From the cell containing the given text, extract its center point as [x, y] coordinate. 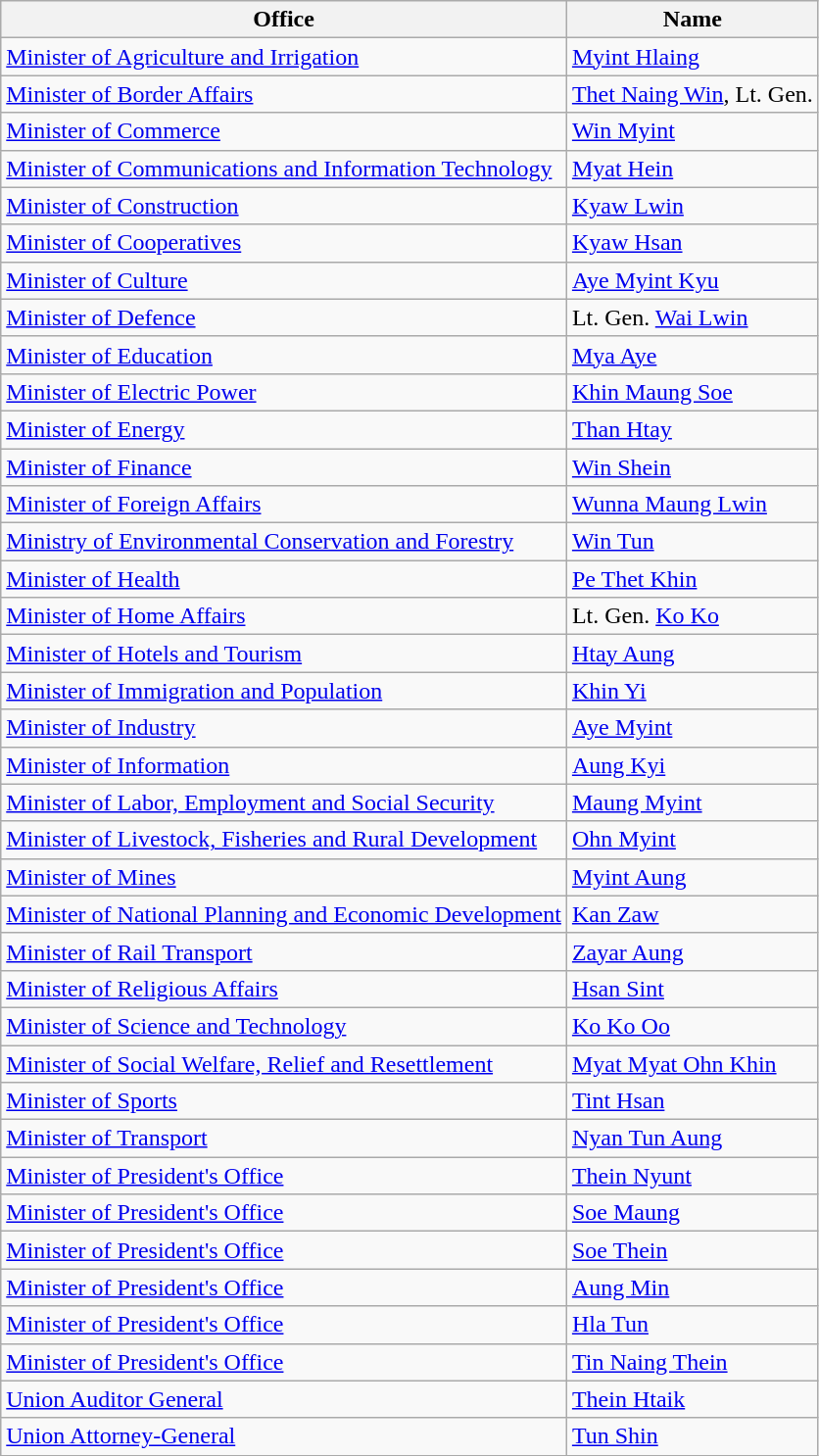
Minister of Mines [284, 877]
Pe Thet Khin [692, 579]
Thein Nyunt [692, 1176]
Minister of Agriculture and Irrigation [284, 57]
Aung Min [692, 1287]
Myat Myat Ohn Khin [692, 1063]
Hsan Sint [692, 989]
Name [692, 20]
Minister of Foreign Affairs [284, 505]
Minister of Hotels and Tourism [284, 654]
Minister of Religious Affairs [284, 989]
Minister of Livestock, Fisheries and Rural Development [284, 840]
Nyan Tun Aung [692, 1139]
Myint Hlaing [692, 57]
Aye Myint [692, 728]
Lt. Gen. Wai Lwin [692, 317]
Minister of Science and Technology [284, 1026]
Minister of Commerce [284, 131]
Win Shein [692, 467]
Tin Naing Thein [692, 1362]
Minister of Communications and Information Technology [284, 169]
Myat Hein [692, 169]
Minister of Industry [284, 728]
Win Tun [692, 542]
Minister of Home Affairs [284, 616]
Union Auditor General [284, 1399]
Kyaw Lwin [692, 206]
Zayar Aung [692, 951]
Myint Aung [692, 877]
Minister of Transport [284, 1139]
Minister of Immigration and Population [284, 691]
Aye Myint Kyu [692, 280]
Soe Maung [692, 1213]
Tint Hsan [692, 1101]
Minister of Defence [284, 317]
Minister of Culture [284, 280]
Hla Tun [692, 1325]
Minister of Sports [284, 1101]
Aung Kyi [692, 765]
Minister of Education [284, 355]
Union Attorney-General [284, 1436]
Tun Shin [692, 1436]
Minister of National Planning and Economic Development [284, 914]
Minister of Cooperatives [284, 243]
Minister of Border Affairs [284, 94]
Minister of Health [284, 579]
Minister of Electric Power [284, 392]
Win Myint [692, 131]
Minister of Labor, Employment and Social Security [284, 802]
Thein Htaik [692, 1399]
Thet Naing Win, Lt. Gen. [692, 94]
Minister of Rail Transport [284, 951]
Mya Aye [692, 355]
Lt. Gen. Ko Ko [692, 616]
Wunna Maung Lwin [692, 505]
Minister of Information [284, 765]
Kan Zaw [692, 914]
Maung Myint [692, 802]
Ministry of Environmental Conservation and Forestry [284, 542]
Ohn Myint [692, 840]
Minister of Finance [284, 467]
Khin Yi [692, 691]
Than Htay [692, 429]
Kyaw Hsan [692, 243]
Htay Aung [692, 654]
Minister of Social Welfare, Relief and Resettlement [284, 1063]
Office [284, 20]
Khin Maung Soe [692, 392]
Minister of Construction [284, 206]
Minister of Energy [284, 429]
Ko Ko Oo [692, 1026]
Soe Thein [692, 1250]
